Locate the cell with the specified text and output its [X, Y] center coordinate. 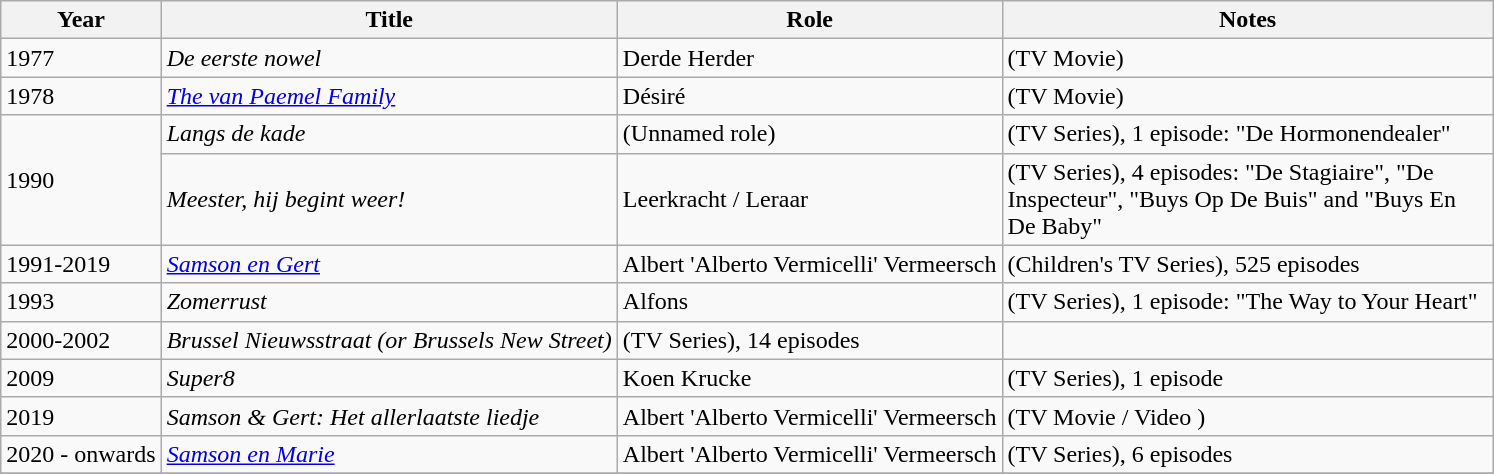
The van Paemel Family [389, 96]
Super8 [389, 378]
(TV Series), 4 episodes: "De Stagiaire", "De Inspecteur", "Buys Op De Buis" and "Buys En De Baby" [1248, 199]
1978 [81, 96]
(TV Series), 1 episode [1248, 378]
Derde Herder [810, 58]
(TV Series), 1 episode: "The Way to Your Heart" [1248, 302]
Alfons [810, 302]
2019 [81, 416]
1977 [81, 58]
Brussel Nieuwsstraat (or Brussels New Street) [389, 340]
(TV Series), 6 episodes [1248, 454]
1993 [81, 302]
Samson en Gert [389, 264]
Meester, hij begint weer! [389, 199]
(Children's TV Series), 525 episodes [1248, 264]
2009 [81, 378]
Role [810, 20]
Title [389, 20]
Koen Krucke [810, 378]
1990 [81, 180]
2000-2002 [81, 340]
(TV Series), 14 episodes [810, 340]
Year [81, 20]
Désiré [810, 96]
(TV Movie / Video ) [1248, 416]
(Unnamed role) [810, 134]
Notes [1248, 20]
Zomerrust [389, 302]
Langs de kade [389, 134]
Samson en Marie [389, 454]
De eerste nowel [389, 58]
Leerkracht / Leraar [810, 199]
1991-2019 [81, 264]
Samson & Gert: Het allerlaatste liedje [389, 416]
2020 - onwards [81, 454]
(TV Series), 1 episode: "De Hormonendealer" [1248, 134]
